Provide the (X, Y) coordinate of the cell's center where the given text is located.  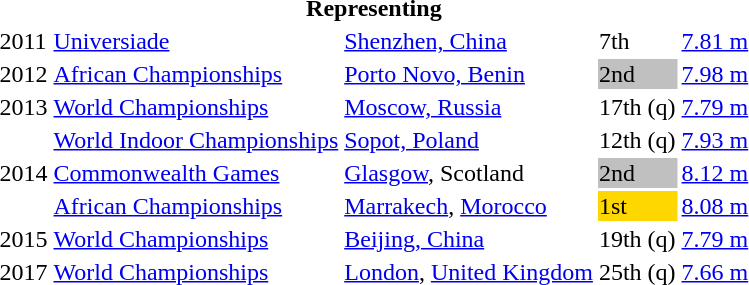
19th (q) (637, 239)
Moscow, Russia (469, 107)
Glasgow, Scotland (469, 173)
World Indoor Championships (196, 140)
Commonwealth Games (196, 173)
17th (q) (637, 107)
Beijing, China (469, 239)
Shenzhen, China (469, 41)
1st (637, 206)
Universiade (196, 41)
7th (637, 41)
12th (q) (637, 140)
Marrakech, Morocco (469, 206)
Porto Novo, Benin (469, 74)
Sopot, Poland (469, 140)
